For the text-containing cell, return its midpoint in [x, y] coordinate format. 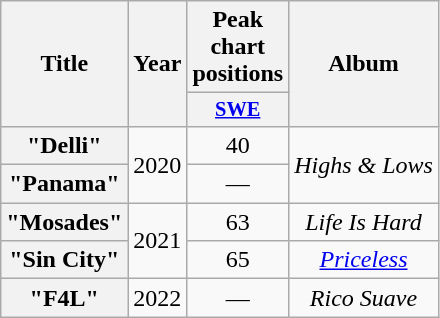
Priceless [364, 260]
"F4L" [64, 298]
2022 [158, 298]
"Panama" [64, 184]
65 [238, 260]
63 [238, 222]
40 [238, 145]
SWE [238, 110]
Title [64, 64]
"Sin City" [64, 260]
"Delli" [64, 145]
Album [364, 64]
Highs & Lows [364, 164]
2021 [158, 241]
Year [158, 64]
"Mosades" [64, 222]
Rico Suave [364, 298]
2020 [158, 164]
Life Is Hard [364, 222]
Peak chart positions [238, 47]
